Detect which cell encompasses the target text, then output its [x, y] center coordinate. 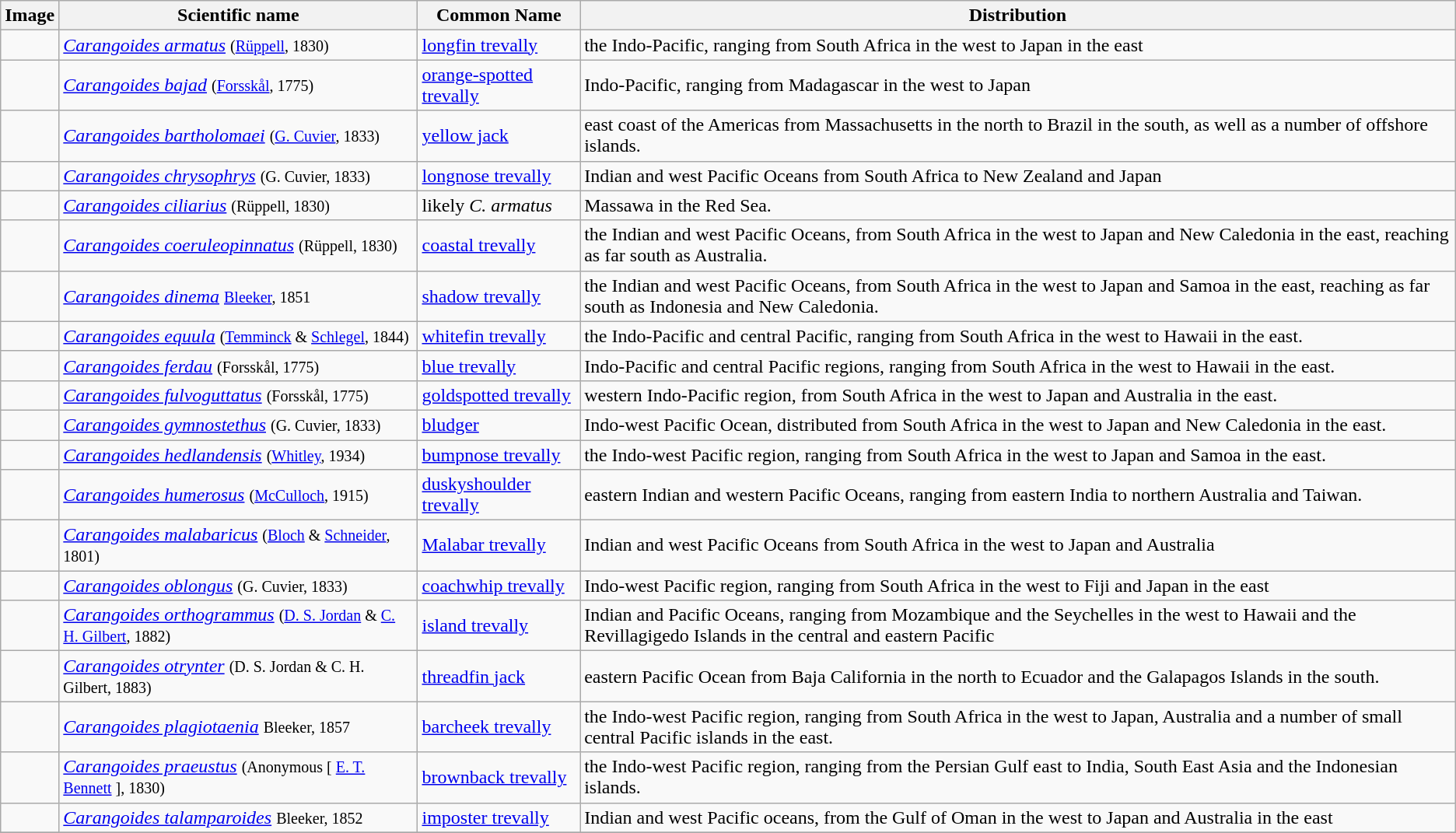
Carangoides hedlandensis (Whitley, 1934) [238, 455]
Carangoides gymnostethus (G. Cuvier, 1833) [238, 425]
Massawa in the Red Sea. [1018, 205]
Carangoides armatus (Rüppell, 1830) [238, 45]
Common Name [499, 16]
east coast of the Americas from Massachusetts in the north to Brazil in the south, as well as a number of offshore islands. [1018, 135]
bumpnose trevally [499, 455]
eastern Indian and western Pacific Oceans, ranging from eastern India to northern Australia and Taiwan. [1018, 495]
Carangoides orthogrammus (D. S. Jordan & C. H. Gilbert, 1882) [238, 625]
the Indo-west Pacific region, ranging from South Africa in the west to Japan and Samoa in the east. [1018, 455]
Image [30, 16]
Distribution [1018, 16]
longfin trevally [499, 45]
shadow trevally [499, 296]
Carangoides malabaricus (Bloch & Schneider, 1801) [238, 546]
Carangoides bartholomaei (G. Cuvier, 1833) [238, 135]
Carangoides plagiotaenia Bleeker, 1857 [238, 726]
Carangoides humerosus (McCulloch, 1915) [238, 495]
bludger [499, 425]
Indo-west Pacific region, ranging from South Africa in the west to Fiji and Japan in the east [1018, 586]
Carangoides equula (Temminck & Schlegel, 1844) [238, 336]
Indo-Pacific, ranging from Madagascar in the west to Japan [1018, 86]
Carangoides talamparoides Bleeker, 1852 [238, 817]
Indo-west Pacific Ocean, distributed from South Africa in the west to Japan and New Caledonia in the east. [1018, 425]
the Indo-Pacific, ranging from South Africa in the west to Japan in the east [1018, 45]
duskyshoulder trevally [499, 495]
Carangoides oblongus (G. Cuvier, 1833) [238, 586]
Malabar trevally [499, 546]
Indian and west Pacific oceans, from the Gulf of Oman in the west to Japan and Australia in the east [1018, 817]
the Indo-Pacific and central Pacific, ranging from South Africa in the west to Hawaii in the east. [1018, 336]
yellow jack [499, 135]
western Indo-Pacific region, from South Africa in the west to Japan and Australia in the east. [1018, 395]
Carangoides bajad (Forsskål, 1775) [238, 86]
the Indo-west Pacific region, ranging from the Persian Gulf east to India, South East Asia and the Indonesian islands. [1018, 778]
Carangoides praeustus (Anonymous [ E. T. Bennett ], 1830) [238, 778]
Carangoides ferdau (Forsskål, 1775) [238, 366]
Scientific name [238, 16]
longnose trevally [499, 176]
Carangoides coeruleopinnatus (Rüppell, 1830) [238, 246]
barcheek trevally [499, 726]
coastal trevally [499, 246]
orange-spotted trevally [499, 86]
likely C. armatus [499, 205]
Indian and west Pacific Oceans from South Africa to New Zealand and Japan [1018, 176]
goldspotted trevally [499, 395]
eastern Pacific Ocean from Baja California in the north to Ecuador and the Galapagos Islands in the south. [1018, 677]
Carangoides ciliarius (Rüppell, 1830) [238, 205]
blue trevally [499, 366]
the Indian and west Pacific Oceans, from South Africa in the west to Japan and New Caledonia in the east, reaching as far south as Australia. [1018, 246]
the Indo-west Pacific region, ranging from South Africa in the west to Japan, Australia and a number of small central Pacific islands in the east. [1018, 726]
coachwhip trevally [499, 586]
brownback trevally [499, 778]
Indo-Pacific and central Pacific regions, ranging from South Africa in the west to Hawaii in the east. [1018, 366]
imposter trevally [499, 817]
whitefin trevally [499, 336]
threadfin jack [499, 677]
Carangoides otrynter (D. S. Jordan & C. H. Gilbert, 1883) [238, 677]
Carangoides fulvoguttatus (Forsskål, 1775) [238, 395]
Indian and west Pacific Oceans from South Africa in the west to Japan and Australia [1018, 546]
island trevally [499, 625]
Carangoides chrysophrys (G. Cuvier, 1833) [238, 176]
Carangoides dinema Bleeker, 1851 [238, 296]
